Pinpoint the cell where the given text exists, returning its (X, Y) midpoint coordinate. 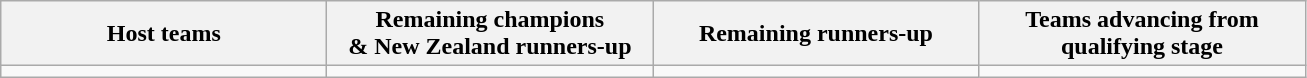
Teams advancing fromqualifying stage (1142, 34)
Remaining runners-up (816, 34)
Host teams (164, 34)
Remaining champions& New Zealand runners-up (490, 34)
